Extract the (X, Y) coordinate from the center of the cell holding the provided text.  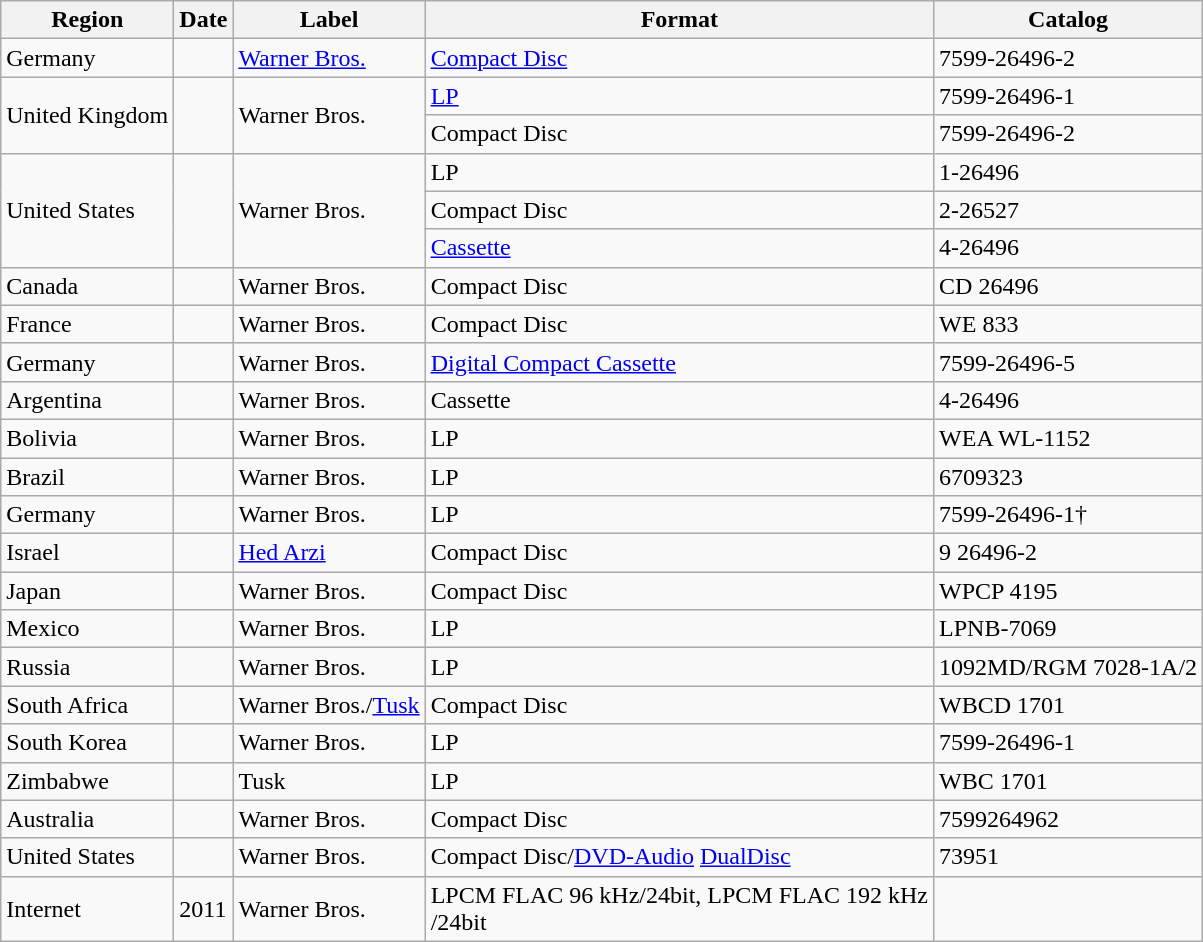
73951 (1068, 857)
South Korea (88, 743)
Date (204, 20)
CD 26496 (1068, 286)
1092MD/RGM 7028-1A/2 (1068, 667)
Warner Bros./Tusk (329, 705)
2-26527 (1068, 210)
Catalog (1068, 20)
LPCM FLAC 96 kHz/24bit, LPCM FLAC 192 kHz/24bit (679, 908)
WPCP 4195 (1068, 591)
Brazil (88, 477)
2011 (204, 908)
WBC 1701 (1068, 781)
Tusk (329, 781)
Compact Disc/DVD-Audio DualDisc (679, 857)
Hed Arzi (329, 553)
WE 833 (1068, 324)
Russia (88, 667)
Digital Compact Cassette (679, 362)
Argentina (88, 400)
7599-26496-5 (1068, 362)
Bolivia (88, 438)
Zimbabwe (88, 781)
Australia (88, 819)
South Africa (88, 705)
Japan (88, 591)
WBCD 1701 (1068, 705)
LPNB-7069 (1068, 629)
France (88, 324)
7599-26496-1† (1068, 515)
Israel (88, 553)
WEA WL-1152 (1068, 438)
Canada (88, 286)
Internet (88, 908)
1-26496 (1068, 172)
Format (679, 20)
7599264962 (1068, 819)
9 26496-2 (1068, 553)
Mexico (88, 629)
United Kingdom (88, 115)
Region (88, 20)
6709323 (1068, 477)
Label (329, 20)
